Locate the cell with the specified text and output its (X, Y) center coordinate. 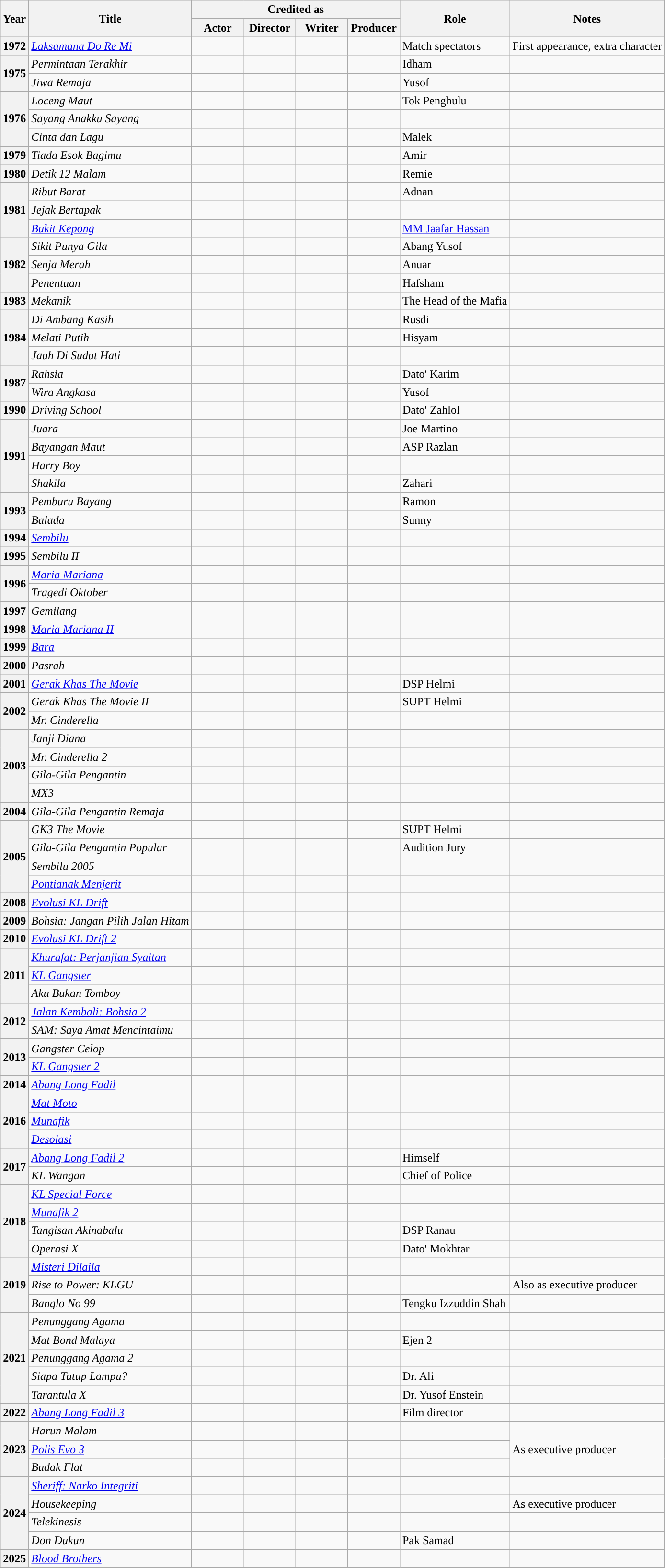
Pak Samad (455, 1540)
Siapa Tutup Lampu? (110, 1376)
Hafsham (455, 283)
Evolusi KL Drift 2 (110, 939)
The Head of the Mafia (455, 301)
Himself (455, 1158)
ASP Razlan (455, 447)
Di Ambang Kasih (110, 319)
2004 (14, 812)
Melati Putih (110, 338)
Tiada Esok Bagimu (110, 155)
KL Special Force (110, 1194)
Malek (455, 137)
Jauh Di Sudut Hati (110, 356)
Gila-Gila Pengantin (110, 775)
Harry Boy (110, 465)
Mr. Cinderella (110, 720)
1995 (14, 556)
2016 (14, 1121)
Abang Long Fadil 2 (110, 1158)
Bara (110, 647)
Tengku Izzuddin Shah (455, 1303)
Sheriff: Narko Integriti (110, 1486)
Wira Angkasa (110, 392)
2023 (14, 1449)
Abang Long Fadil 3 (110, 1413)
Idham (455, 64)
2022 (14, 1413)
Tangisan Akinabalu (110, 1230)
1997 (14, 611)
Telekinesis (110, 1522)
Sembilu 2005 (110, 866)
1991 (14, 456)
1972 (14, 46)
Gangster Celop (110, 1048)
2025 (14, 1558)
Writer (322, 28)
2001 (14, 684)
Tarantula X (110, 1395)
Sunny (455, 519)
1998 (14, 629)
Gila-Gila Pengantin Popular (110, 848)
SAM: Saya Amat Mencintaimu (110, 1030)
Penunggang Agama 2 (110, 1358)
Penentuan (110, 283)
1993 (14, 510)
KL Gangster (110, 975)
Housekeeping (110, 1504)
1976 (14, 119)
1979 (14, 155)
Pemburu Bayang (110, 501)
Title (110, 19)
Zahari (455, 483)
Credited as (296, 10)
Gerak Khas The Movie II (110, 702)
2021 (14, 1358)
Gerak Khas The Movie (110, 684)
Budak Flat (110, 1467)
Audition Jury (455, 848)
Dr. Ali (455, 1376)
Film director (455, 1413)
Gemilang (110, 611)
Ejen 2 (455, 1340)
2005 (14, 857)
1982 (14, 265)
2002 (14, 711)
Joe Martino (455, 429)
Ribut Barat (110, 192)
Misteri Dilaila (110, 1267)
1996 (14, 584)
Match spectators (455, 46)
Also as executive producer (587, 1285)
Producer (374, 28)
Rahsia (110, 374)
KL Gangster 2 (110, 1066)
1999 (14, 647)
2017 (14, 1167)
1983 (14, 301)
Juara (110, 429)
Janji Diana (110, 738)
Role (455, 19)
MX3 (110, 793)
Banglo No 99 (110, 1303)
2010 (14, 939)
GK3 The Movie (110, 830)
Abang Long Fadil (110, 1084)
Rusdi (455, 319)
Munafik (110, 1121)
Actor (218, 28)
2014 (14, 1084)
Mat Bond Malaya (110, 1340)
1984 (14, 338)
Mekanik (110, 301)
Operasi X (110, 1249)
Munafik 2 (110, 1212)
DSP Ranau (455, 1230)
Abang Yusof (455, 247)
Senja Merah (110, 265)
2008 (14, 902)
Bukit Kepong (110, 228)
Driving School (110, 410)
2003 (14, 766)
Remie (455, 173)
2000 (14, 666)
Adnan (455, 192)
Dato' Karim (455, 374)
1990 (14, 410)
Mat Moto (110, 1103)
Sayang Anakku Sayang (110, 119)
1975 (14, 73)
Aku Bukan Tomboy (110, 993)
KL Wangan (110, 1176)
Shakila (110, 483)
Evolusi KL Drift (110, 902)
Jalan Kembali: Bohsia 2 (110, 1012)
2024 (14, 1513)
Tragedi Oktober (110, 593)
Bayangan Maut (110, 447)
Sembilu II (110, 556)
Hisyam (455, 338)
1980 (14, 173)
Balada (110, 519)
Chief of Police (455, 1176)
Rise to Power: KLGU (110, 1285)
Tok Penghulu (455, 101)
Dato' Zahlol (455, 410)
Anuar (455, 265)
Penunggang Agama (110, 1321)
Pontianak Menjerit (110, 884)
1994 (14, 538)
1987 (14, 383)
Polis Evo 3 (110, 1449)
Jiwa Remaja (110, 82)
2019 (14, 1285)
Loceng Maut (110, 101)
Amir (455, 155)
Blood Brothers (110, 1558)
2009 (14, 921)
Jejak Bertapak (110, 210)
Gila-Gila Pengantin Remaja (110, 812)
1981 (14, 210)
Maria Mariana (110, 575)
Desolasi (110, 1139)
Ramon (455, 501)
2013 (14, 1057)
Maria Mariana II (110, 629)
MM Jaafar Hassan (455, 228)
Khurafat: Perjanjian Syaitan (110, 957)
Sembilu (110, 538)
Mr. Cinderella 2 (110, 756)
Notes (587, 19)
Director (270, 28)
Pasrah (110, 666)
Year (14, 19)
Cinta dan Lagu (110, 137)
First appearance, extra character (587, 46)
Dato' Mokhtar (455, 1249)
2011 (14, 975)
Permintaan Terakhir (110, 64)
Sikit Punya Gila (110, 247)
DSP Helmi (455, 684)
2012 (14, 1021)
Don Dukun (110, 1540)
Bohsia: Jangan Pilih Jalan Hitam (110, 921)
Laksamana Do Re Mi (110, 46)
Harun Malam (110, 1431)
Dr. Yusof Enstein (455, 1395)
2018 (14, 1221)
Detik 12 Malam (110, 173)
